Provide the (X, Y) coordinate of the cell's center where the given text is located.  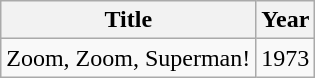
1973 (286, 58)
Title (128, 20)
Year (286, 20)
Zoom, Zoom, Superman! (128, 58)
